Identify which cell holds the provided text, then report its (x, y) central coordinate. 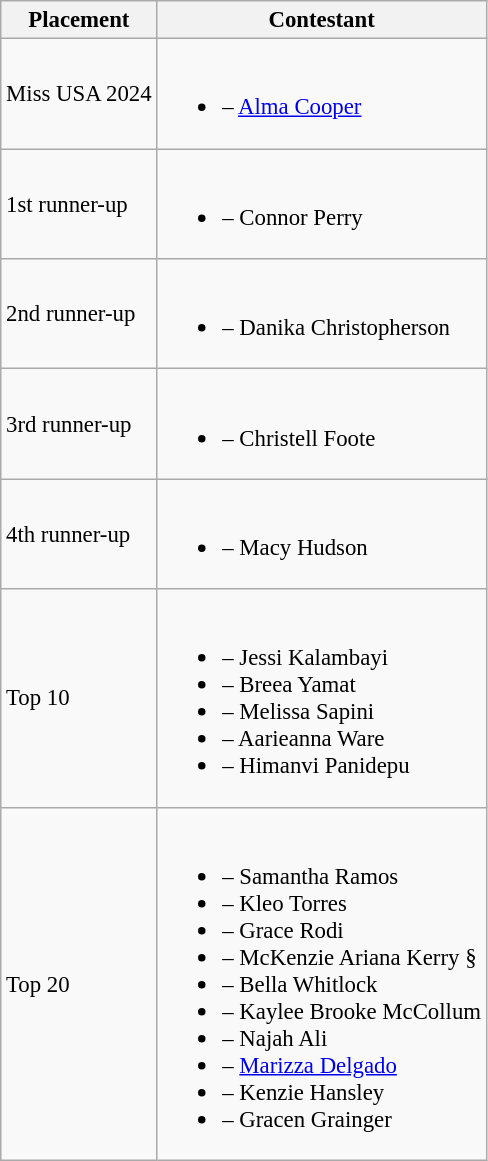
Top 10 (79, 698)
– Jessi Kalambayi – Breea Yamat – Melissa Sapini – Aarieanna Ware – Himanvi Panidepu (322, 698)
– Alma Cooper (322, 94)
Placement (79, 20)
– Connor Perry (322, 204)
– Christell Foote (322, 424)
Miss USA 2024 (79, 94)
Contestant (322, 20)
3rd runner-up (79, 424)
– Danika Christopherson (322, 314)
1st runner-up (79, 204)
4th runner-up (79, 534)
– Macy Hudson (322, 534)
2nd runner-up (79, 314)
Top 20 (79, 984)
